From the cell containing the given text, extract its center point as [x, y] coordinate. 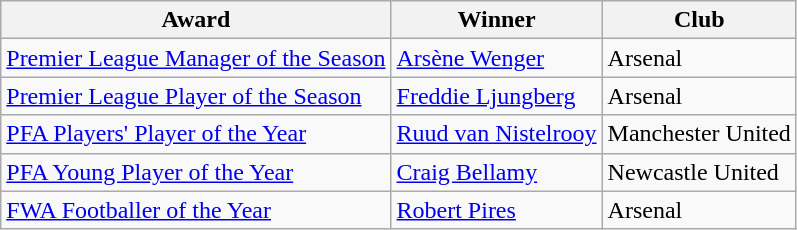
Craig Bellamy [496, 172]
PFA Young Player of the Year [196, 172]
Newcastle United [699, 172]
Premier League Manager of the Season [196, 58]
FWA Footballer of the Year [196, 210]
PFA Players' Player of the Year [196, 134]
Club [699, 20]
Winner [496, 20]
Robert Pires [496, 210]
Manchester United [699, 134]
Ruud van Nistelrooy [496, 134]
Freddie Ljungberg [496, 96]
Arsène Wenger [496, 58]
Award [196, 20]
Premier League Player of the Season [196, 96]
